Locate the cell with the specified text and output its [X, Y] center coordinate. 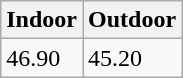
46.90 [42, 58]
Indoor [42, 20]
Outdoor [132, 20]
45.20 [132, 58]
